Find where the given text appears and provide that cell's center as [x, y] coordinate. 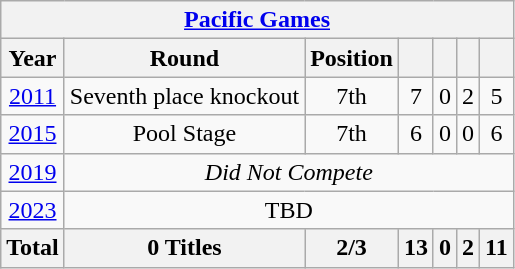
7 [416, 96]
TBD [288, 210]
11 [497, 248]
Round [184, 58]
13 [416, 248]
2011 [33, 96]
Pacific Games [258, 20]
Did Not Compete [288, 172]
Total [33, 248]
Position [352, 58]
Pool Stage [184, 134]
0 Titles [184, 248]
2/3 [352, 248]
2019 [33, 172]
Year [33, 58]
5 [497, 96]
Seventh place knockout [184, 96]
2023 [33, 210]
2015 [33, 134]
